Identify which cell holds the provided text, then report its (X, Y) central coordinate. 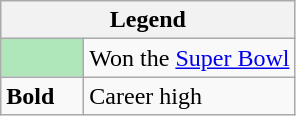
Career high (190, 96)
Legend (148, 20)
Bold (42, 96)
Won the Super Bowl (190, 58)
